Return [x, y] of the center of cell containing provided text 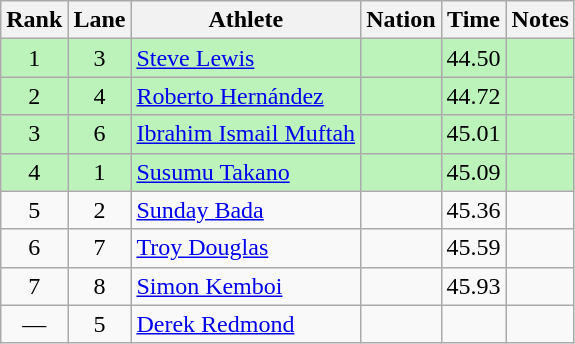
Susumu Takano [246, 172]
Athlete [246, 20]
44.72 [474, 96]
45.09 [474, 172]
44.50 [474, 58]
45.93 [474, 286]
Sunday Bada [246, 210]
Notes [540, 20]
Steve Lewis [246, 58]
Troy Douglas [246, 248]
Lane [100, 20]
8 [100, 286]
Ibrahim Ismail Muftah [246, 134]
45.01 [474, 134]
Derek Redmond [246, 324]
45.36 [474, 210]
Nation [401, 20]
Rank [34, 20]
Roberto Hernández [246, 96]
45.59 [474, 248]
Simon Kemboi [246, 286]
Time [474, 20]
— [34, 324]
